Find where the given text appears and provide that cell's center as (X, Y) coordinate. 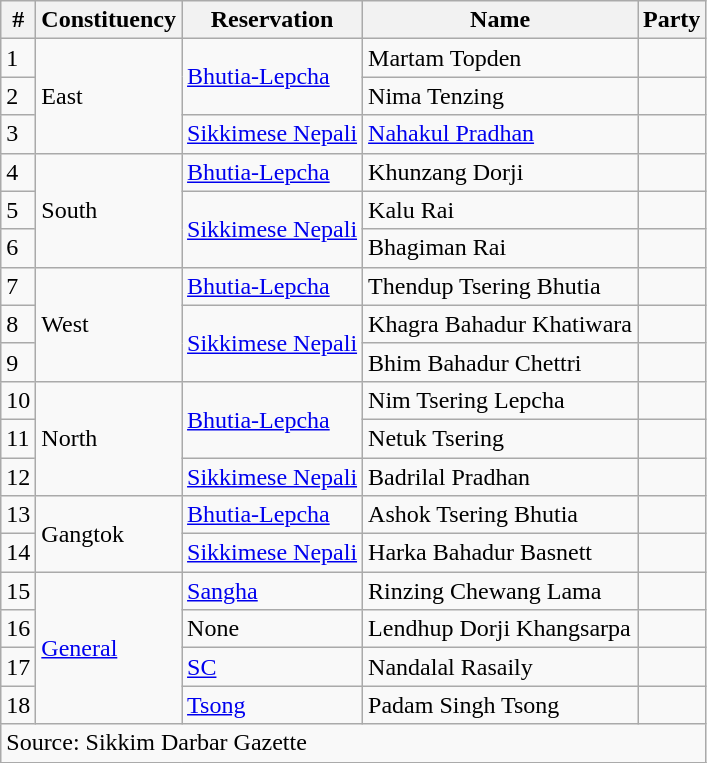
3 (18, 134)
General (109, 648)
Badrilal Pradhan (500, 477)
Tsong (272, 705)
7 (18, 286)
West (109, 324)
Netuk Tsering (500, 438)
5 (18, 210)
1 (18, 58)
2 (18, 96)
17 (18, 667)
Bhim Bahadur Chettri (500, 362)
Rinzing Chewang Lama (500, 591)
Kalu Rai (500, 210)
Name (500, 20)
Ashok Tsering Bhutia (500, 515)
Martam Topden (500, 58)
Nandalal Rasaily (500, 667)
10 (18, 400)
SC (272, 667)
Lendhup Dorji Khangsarpa (500, 629)
South (109, 210)
Constituency (109, 20)
8 (18, 324)
Sangha (272, 591)
16 (18, 629)
None (272, 629)
13 (18, 515)
Harka Bahadur Basnett (500, 553)
Nim Tsering Lepcha (500, 400)
9 (18, 362)
12 (18, 477)
Thendup Tsering Bhutia (500, 286)
14 (18, 553)
Source: Sikkim Darbar Gazette (354, 743)
Nahakul Pradhan (500, 134)
6 (18, 248)
Reservation (272, 20)
Nima Tenzing (500, 96)
4 (18, 172)
# (18, 20)
15 (18, 591)
Party (672, 20)
Khunzang Dorji (500, 172)
Bhagiman Rai (500, 248)
Khagra Bahadur Khatiwara (500, 324)
18 (18, 705)
East (109, 96)
11 (18, 438)
Gangtok (109, 534)
North (109, 438)
Padam Singh Tsong (500, 705)
